For the text-containing cell, return its midpoint in [X, Y] coordinate format. 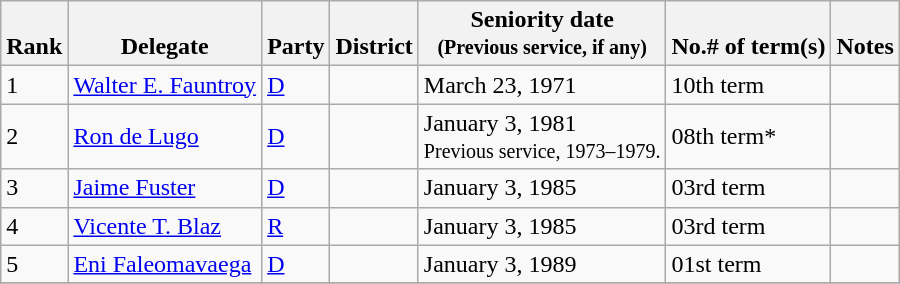
10th term [748, 85]
Seniority date(Previous service, if any) [542, 34]
Walter E. Fauntroy [165, 85]
Jaime Fuster [165, 188]
No.# of term(s) [748, 34]
January 3, 1981Previous service, 1973–1979. [542, 136]
Vicente T. Blaz [165, 226]
2 [34, 136]
March 23, 1971 [542, 85]
January 3, 1989 [542, 264]
Rank [34, 34]
4 [34, 226]
1 [34, 85]
Ron de Lugo [165, 136]
Notes [865, 34]
01st term [748, 264]
District [374, 34]
Party [296, 34]
Eni Faleomavaega [165, 264]
R [296, 226]
Delegate [165, 34]
5 [34, 264]
08th term* [748, 136]
3 [34, 188]
